Locate the cell with the specified text and output its [x, y] center coordinate. 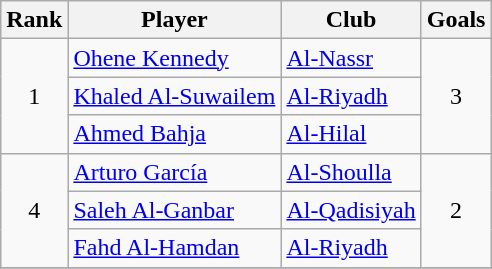
3 [456, 96]
2 [456, 210]
Al-Qadisiyah [351, 210]
Saleh Al-Ganbar [174, 210]
Al-Shoulla [351, 172]
4 [34, 210]
Khaled Al-Suwailem [174, 96]
Arturo García [174, 172]
Goals [456, 20]
Club [351, 20]
Al-Hilal [351, 134]
Rank [34, 20]
Player [174, 20]
Fahd Al-Hamdan [174, 248]
Ohene Kennedy [174, 58]
Al-Nassr [351, 58]
Ahmed Bahja [174, 134]
1 [34, 96]
